Output the (x, y) coordinate of the center of the cell containing the given text.  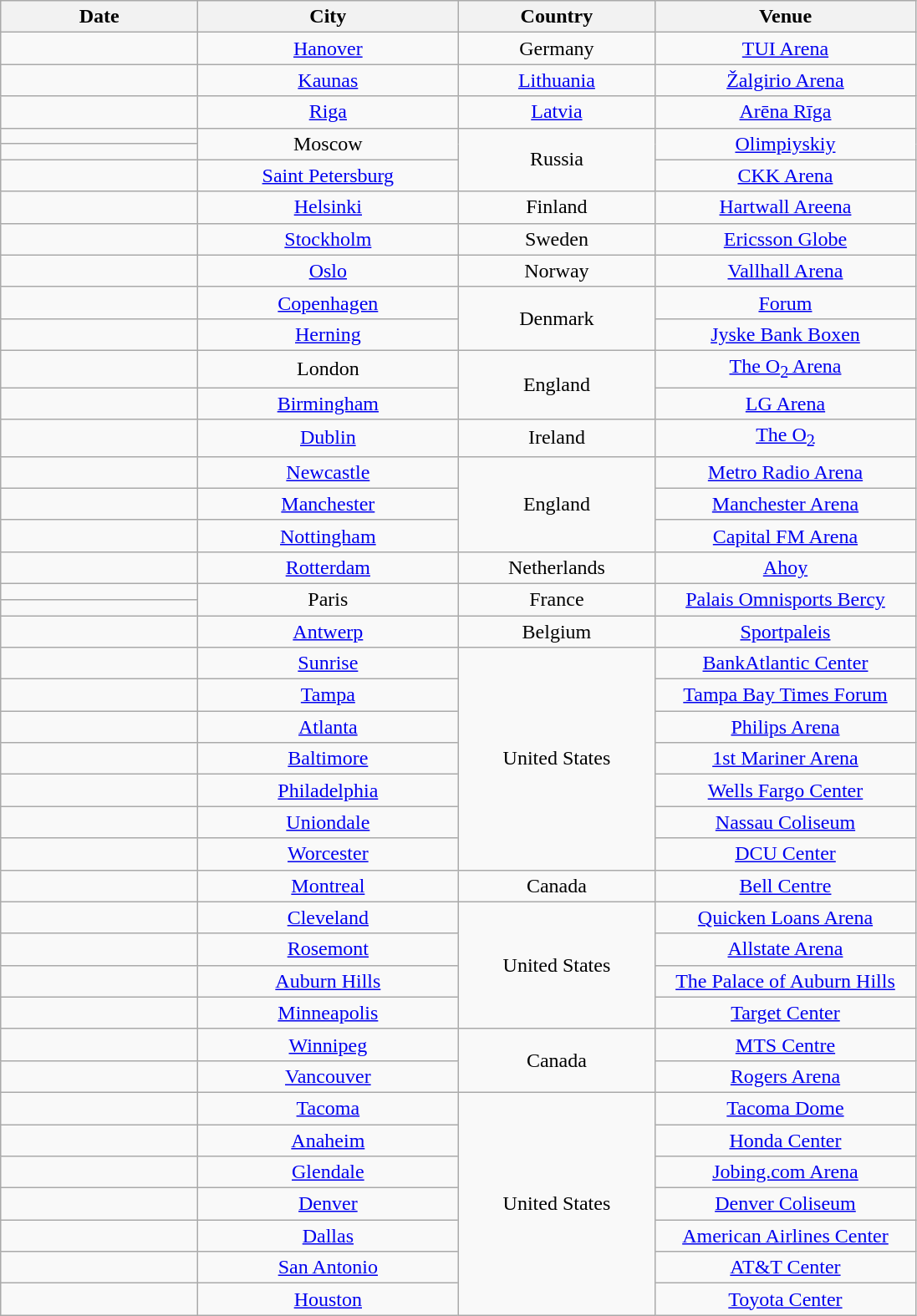
Antwerp (328, 631)
Tacoma (328, 1108)
Manchester Arena (786, 504)
LG Arena (786, 404)
France (557, 599)
Dallas (328, 1236)
1st Mariner Arena (786, 759)
London (328, 368)
Baltimore (328, 759)
Uniondale (328, 822)
The Palace of Auburn Hills (786, 981)
Stockholm (328, 239)
Jobing.com Arena (786, 1172)
Cleveland (328, 917)
Montreal (328, 886)
Target Center (786, 1013)
Winnipeg (328, 1044)
BankAtlantic Center (786, 663)
Country (557, 17)
Vancouver (328, 1076)
Rotterdam (328, 567)
Olimpiyskiy (786, 144)
Sweden (557, 239)
Hartwall Areena (786, 207)
Latvia (557, 112)
Auburn Hills (328, 981)
Žalgirio Arena (786, 80)
The O2 (786, 438)
Oslo (328, 271)
Moscow (328, 144)
MTS Centre (786, 1044)
San Antonio (328, 1268)
Netherlands (557, 567)
Nassau Coliseum (786, 822)
Tampa (328, 695)
City (328, 17)
Dublin (328, 438)
Philadelphia (328, 790)
Manchester (328, 504)
Russia (557, 160)
Rosemont (328, 949)
Ahoy (786, 567)
Germany (557, 48)
Bell Centre (786, 886)
Helsinki (328, 207)
Metro Radio Arena (786, 472)
Denmark (557, 318)
TUI Arena (786, 48)
Birmingham (328, 404)
Tampa Bay Times Forum (786, 695)
Lithuania (557, 80)
Anaheim (328, 1141)
Tacoma Dome (786, 1108)
Rogers Arena (786, 1076)
Toyota Center (786, 1299)
American Airlines Center (786, 1236)
Atlanta (328, 727)
Venue (786, 17)
Philips Arena (786, 727)
Ericsson Globe (786, 239)
Quicken Loans Arena (786, 917)
The O2 Arena (786, 368)
Newcastle (328, 472)
Hanover (328, 48)
DCU Center (786, 854)
Herning (328, 334)
Copenhagen (328, 302)
Sportpaleis (786, 631)
Belgium (557, 631)
Denver (328, 1204)
Honda Center (786, 1141)
Nottingham (328, 536)
AT&T Center (786, 1268)
Denver Coliseum (786, 1204)
Allstate Arena (786, 949)
Riga (328, 112)
Kaunas (328, 80)
Minneapolis (328, 1013)
Houston (328, 1299)
Jyske Bank Boxen (786, 334)
Vallhall Arena (786, 271)
CKK Arena (786, 175)
Glendale (328, 1172)
Norway (557, 271)
Ireland (557, 438)
Sunrise (328, 663)
Paris (328, 599)
Forum (786, 302)
Palais Omnisports Bercy (786, 599)
Saint Petersburg (328, 175)
Worcester (328, 854)
Date (99, 17)
Arēna Rīga (786, 112)
Capital FM Arena (786, 536)
Finland (557, 207)
Wells Fargo Center (786, 790)
